Capture the cell that displays the provided text and extract its (X, Y) central coordinate. 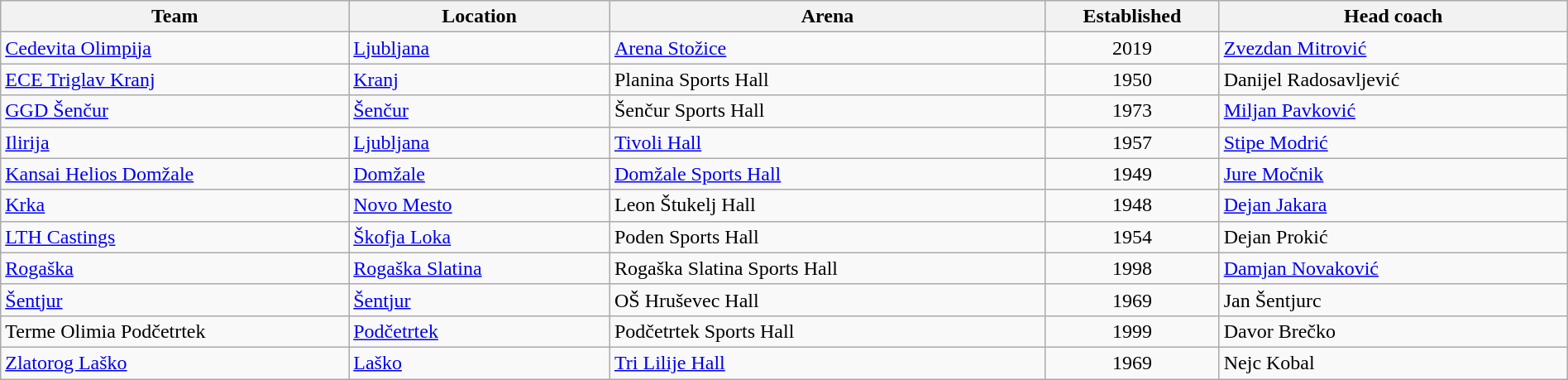
Novo Mesto (480, 205)
Damjan Novaković (1393, 268)
2019 (1132, 48)
Dejan Prokić (1393, 237)
Cedevita Olimpija (175, 48)
Jure Močnik (1393, 174)
1957 (1132, 142)
Zvezdan Mitrović (1393, 48)
Leon Štukelj Hall (827, 205)
Terme Olimia Podčetrtek (175, 331)
Zlatorog Laško (175, 363)
Krka (175, 205)
Tivoli Hall (827, 142)
Nejc Kobal (1393, 363)
1999 (1132, 331)
Arena Stožice (827, 48)
Rogaška Slatina Sports Hall (827, 268)
Poden Sports Hall (827, 237)
OŠ Hruševec Hall (827, 300)
Stipe Modrić (1393, 142)
1998 (1132, 268)
Rogaška (175, 268)
1973 (1132, 111)
1954 (1132, 237)
Šenčur (480, 111)
ECE Triglav Kranj (175, 79)
Rogaška Slatina (480, 268)
Podčetrtek (480, 331)
Miljan Pavković (1393, 111)
Laško (480, 363)
Danijel Radosavljević (1393, 79)
Ilirija (175, 142)
Location (480, 17)
Davor Brečko (1393, 331)
Arena (827, 17)
Team (175, 17)
Kranj (480, 79)
Kansai Helios Domžale (175, 174)
Jan Šentjurc (1393, 300)
GGD Šenčur (175, 111)
1950 (1132, 79)
Tri Lilije Hall (827, 363)
Škofja Loka (480, 237)
Planina Sports Hall (827, 79)
Domžale Sports Hall (827, 174)
1949 (1132, 174)
Domžale (480, 174)
Podčetrtek Sports Hall (827, 331)
1948 (1132, 205)
Dejan Jakara (1393, 205)
Šenčur Sports Hall (827, 111)
Established (1132, 17)
LTH Castings (175, 237)
Head coach (1393, 17)
